Output the (x, y) coordinate of the center of the cell containing the given text.  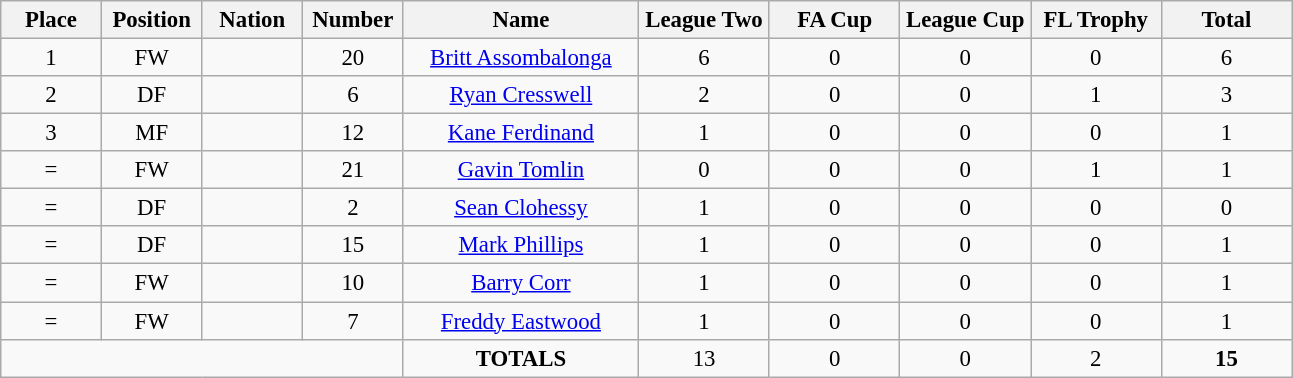
20 (354, 58)
Total (1226, 20)
TOTALS (521, 358)
Name (521, 20)
Britt Assombalonga (521, 58)
Mark Phillips (521, 245)
Ryan Cresswell (521, 95)
Position (152, 20)
League Cup (966, 20)
Freddy Eastwood (521, 321)
Gavin Tomlin (521, 170)
10 (354, 283)
Nation (252, 20)
Barry Corr (521, 283)
Number (354, 20)
Kane Ferdinand (521, 133)
Place (52, 20)
13 (704, 358)
League Two (704, 20)
Sean Clohessy (521, 208)
12 (354, 133)
21 (354, 170)
FA Cup (834, 20)
7 (354, 321)
FL Trophy (1096, 20)
MF (152, 133)
